Output the [x, y] coordinate of the center of the cell containing the given text.  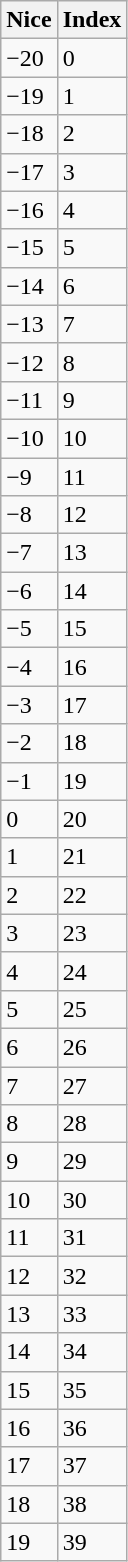
25 [92, 1009]
31 [92, 1238]
−10 [29, 438]
−2 [29, 743]
−17 [29, 172]
22 [92, 895]
−5 [29, 629]
23 [92, 933]
28 [92, 1124]
−20 [29, 58]
−16 [29, 210]
27 [92, 1085]
−3 [29, 705]
−1 [29, 781]
−13 [29, 324]
34 [92, 1352]
24 [92, 971]
32 [92, 1276]
21 [92, 857]
Nice [29, 20]
−12 [29, 362]
33 [92, 1314]
30 [92, 1200]
−4 [29, 667]
39 [92, 1542]
−15 [29, 248]
−9 [29, 477]
29 [92, 1162]
35 [92, 1390]
38 [92, 1504]
36 [92, 1428]
−6 [29, 591]
−11 [29, 400]
−14 [29, 286]
−8 [29, 515]
−7 [29, 553]
−18 [29, 134]
Index [92, 20]
20 [92, 819]
26 [92, 1047]
−19 [29, 96]
37 [92, 1466]
